Determine the (X, Y) coordinate at the center of the cell enclosing the given text.  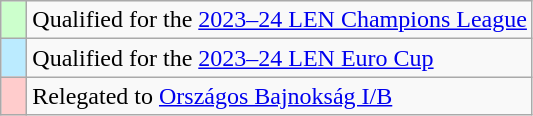
Relegated to Országos Bajnokság I/B (280, 96)
Qualified for the 2023–24 LEN Champions League (280, 20)
Qualified for the 2023–24 LEN Euro Cup (280, 58)
